Output the (X, Y) coordinate of the center of the cell containing the given text.  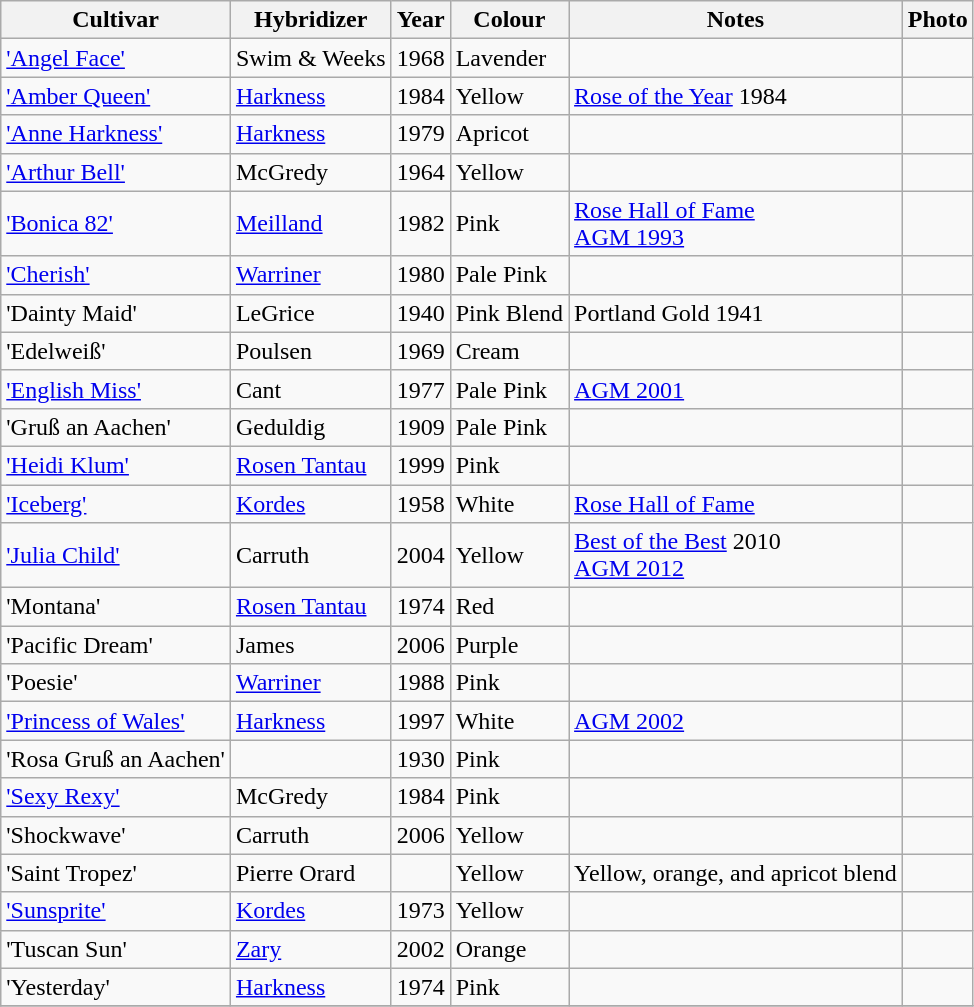
Pierre Orard (310, 873)
Year (420, 20)
Colour (509, 20)
'Cherish' (116, 275)
Geduldig (310, 427)
'Angel Face' (116, 58)
'Gruß an Aachen' (116, 427)
Best of the Best 2010 AGM 2012 (736, 556)
'Bonica 82' (116, 224)
'Tuscan Sun' (116, 949)
'Princess of Wales' (116, 721)
1958 (420, 503)
'Arthur Bell' (116, 172)
Lavender (509, 58)
'Sunsprite' (116, 911)
AGM 2001 (736, 389)
Portland Gold 1941 (736, 313)
Purple (509, 645)
'Montana' (116, 607)
1909 (420, 427)
'Dainty Maid' (116, 313)
Notes (736, 20)
Rose Hall of Fame (736, 503)
1940 (420, 313)
Apricot (509, 134)
Photo (938, 20)
1980 (420, 275)
2004 (420, 556)
James (310, 645)
'Yesterday' (116, 987)
'Anne Harkness' (116, 134)
Yellow, orange, and apricot blend (736, 873)
Cultivar (116, 20)
'Iceberg' (116, 503)
'Sexy Rexy' (116, 797)
'Saint Tropez' (116, 873)
1988 (420, 683)
1973 (420, 911)
'Edelweiß' (116, 351)
'Amber Queen' (116, 96)
Poulsen (310, 351)
Red (509, 607)
1968 (420, 58)
'Heidi Klum' (116, 465)
'Poesie' (116, 683)
LeGrice (310, 313)
1997 (420, 721)
Meilland (310, 224)
Zary (310, 949)
Orange (509, 949)
'Julia Child' (116, 556)
'English Miss' (116, 389)
1964 (420, 172)
'Pacific Dream' (116, 645)
1977 (420, 389)
Rose of the Year 1984 (736, 96)
1982 (420, 224)
Pink Blend (509, 313)
1930 (420, 759)
1999 (420, 465)
AGM 2002 (736, 721)
1979 (420, 134)
Rose Hall of Fame AGM 1993 (736, 224)
Cream (509, 351)
Hybridizer (310, 20)
1969 (420, 351)
Swim & Weeks (310, 58)
Cant (310, 389)
'Rosa Gruß an Aachen' (116, 759)
2002 (420, 949)
'Shockwave' (116, 835)
